Return the (X, Y) coordinate for the center point of the cell that contains the specified text.  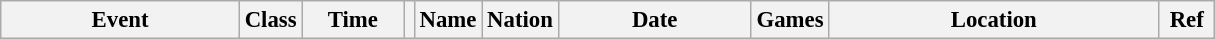
Date (654, 20)
Location (994, 20)
Nation (520, 20)
Class (270, 20)
Time (353, 20)
Name (448, 20)
Event (120, 20)
Ref (1187, 20)
Games (790, 20)
